Locate the cell with the specified text and output its (X, Y) center coordinate. 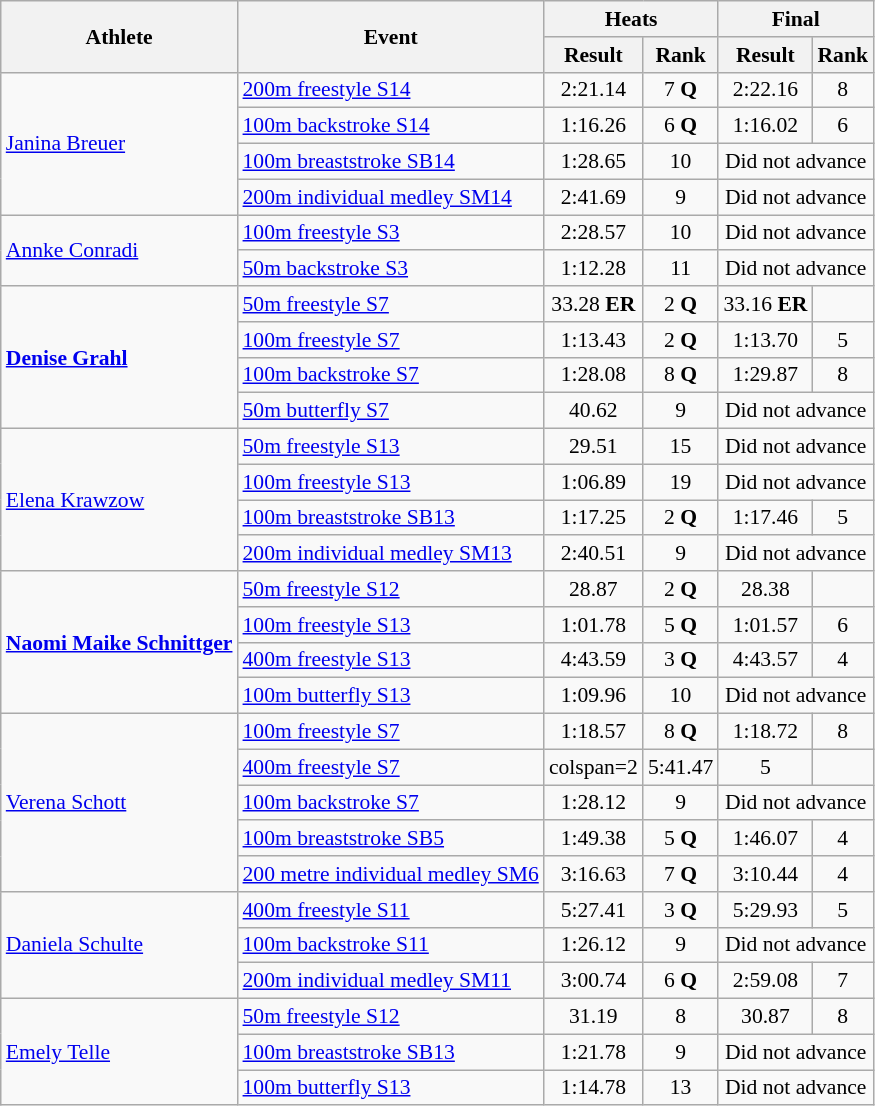
40.62 (594, 411)
1:49.38 (594, 839)
1:01.78 (594, 625)
100m freestyle S3 (391, 233)
1:12.28 (594, 269)
3:10.44 (765, 874)
50m backstroke S3 (391, 269)
200m freestyle S14 (391, 90)
5:29.93 (765, 910)
Denise Grahl (120, 357)
Final (796, 19)
5:27.41 (594, 910)
1:01.57 (765, 625)
Athlete (120, 36)
30.87 (765, 1017)
2:40.51 (594, 554)
4:43.59 (594, 660)
2:59.08 (765, 981)
13 (680, 1088)
Annke Conradi (120, 250)
3:00.74 (594, 981)
1:29.87 (765, 375)
15 (680, 447)
29.51 (594, 447)
1:13.70 (765, 340)
100m backstroke S11 (391, 945)
7 (842, 981)
4:43.57 (765, 660)
400m freestyle S13 (391, 660)
3:16.63 (594, 874)
1:21.78 (594, 1052)
colspan=2 (594, 767)
1:18.72 (765, 732)
200 metre individual medley SM6 (391, 874)
1:13.43 (594, 340)
Daniela Schulte (120, 946)
2:28.57 (594, 233)
19 (680, 482)
200m individual medley SM13 (391, 554)
Verena Schott (120, 803)
1:18.57 (594, 732)
1:28.12 (594, 803)
1:09.96 (594, 696)
1:17.46 (765, 518)
100m breaststroke SB5 (391, 839)
28.87 (594, 589)
1:06.89 (594, 482)
1:17.25 (594, 518)
11 (680, 269)
2:22.16 (765, 90)
Naomi Maike Schnittger (120, 642)
31.19 (594, 1017)
50m freestyle S13 (391, 447)
1:46.07 (765, 839)
Event (391, 36)
1:16.26 (594, 126)
5:41.47 (680, 767)
Janina Breuer (120, 143)
2:41.69 (594, 197)
Heats (632, 19)
400m freestyle S7 (391, 767)
400m freestyle S11 (391, 910)
28.38 (765, 589)
1:26.12 (594, 945)
1:14.78 (594, 1088)
1:28.08 (594, 375)
200m individual medley SM11 (391, 981)
100m breaststroke SB14 (391, 162)
100m backstroke S14 (391, 126)
2:21.14 (594, 90)
1:28.65 (594, 162)
Elena Krawzow (120, 500)
50m butterfly S7 (391, 411)
33.28 ER (594, 304)
1:16.02 (765, 126)
33.16 ER (765, 304)
200m individual medley SM14 (391, 197)
50m freestyle S7 (391, 304)
Emely Telle (120, 1052)
